Determine the (x, y) coordinate at the center of the cell enclosing the given text.  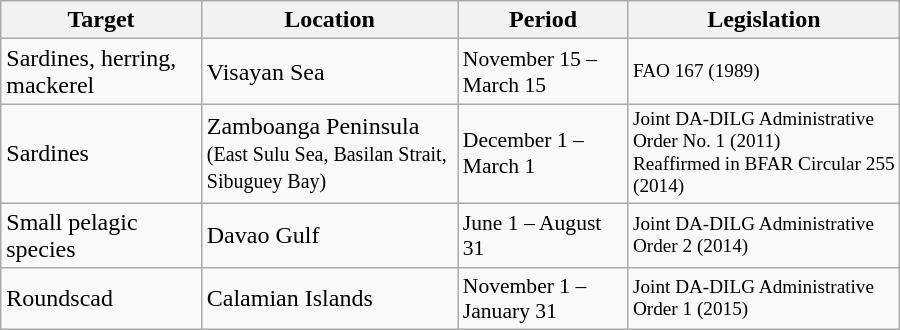
Period (544, 20)
Small pelagic species (102, 236)
Davao Gulf (329, 236)
Zamboanga Peninsula(East Sulu Sea, Basilan Strait, Sibuguey Bay) (329, 154)
June 1 – August 31 (544, 236)
November 1 – January 31 (544, 298)
November 15 – March 15 (544, 72)
Sardines, herring, mackerel (102, 72)
Legislation (764, 20)
Location (329, 20)
December 1 – March 1 (544, 154)
FAO 167 (1989) (764, 72)
Sardines (102, 154)
Joint DA-DILG Administrative Order 1 (2015) (764, 298)
Joint DA-DILG Administrative Order No. 1 (2011)Reaffirmed in BFAR Circular 255 (2014) (764, 154)
Target (102, 20)
Joint DA-DILG Administrative Order 2 (2014) (764, 236)
Visayan Sea (329, 72)
Roundscad (102, 298)
Calamian Islands (329, 298)
